Search for the cell housing the specified text and yield its [x, y] center coordinate. 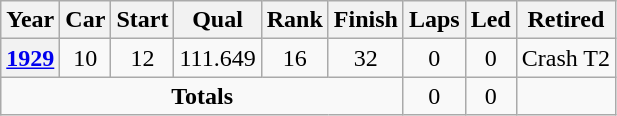
Qual [218, 20]
Retired [566, 20]
Crash T2 [566, 58]
Rank [294, 20]
Year [30, 20]
Laps [434, 20]
Led [490, 20]
16 [294, 58]
Finish [366, 20]
111.649 [218, 58]
12 [142, 58]
Car [86, 20]
10 [86, 58]
32 [366, 58]
Start [142, 20]
1929 [30, 58]
Totals [202, 96]
